Detect which cell encompasses the target text, then output its [X, Y] center coordinate. 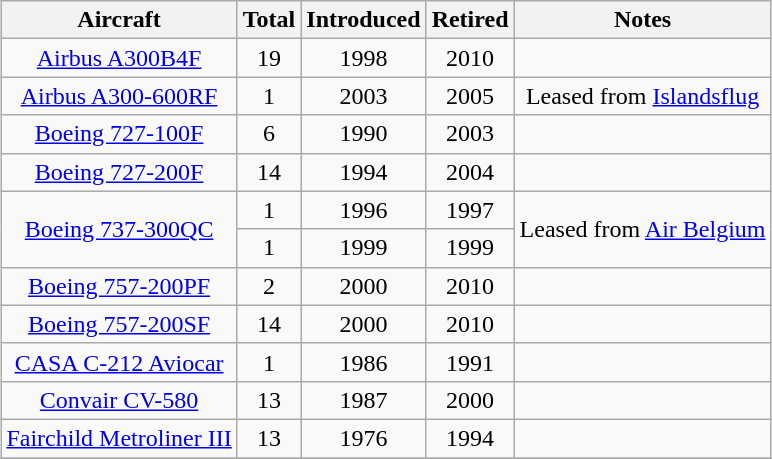
Boeing 727-100F [119, 134]
Fairchild Metroliner III [119, 438]
Convair CV-580 [119, 400]
Total [269, 20]
1998 [364, 58]
Introduced [364, 20]
Boeing 757-200SF [119, 324]
Boeing 737-300QC [119, 229]
2004 [470, 172]
Retired [470, 20]
1987 [364, 400]
Boeing 727-200F [119, 172]
19 [269, 58]
Leased from Air Belgium [642, 229]
6 [269, 134]
CASA C-212 Aviocar [119, 362]
Airbus A300B4F [119, 58]
1991 [470, 362]
1976 [364, 438]
1986 [364, 362]
Boeing 757-200PF [119, 286]
Leased from Islandsflug [642, 96]
1997 [470, 210]
2005 [470, 96]
2 [269, 286]
Notes [642, 20]
1990 [364, 134]
Aircraft [119, 20]
1996 [364, 210]
Airbus A300-600RF [119, 96]
